Capture the cell that displays the provided text and extract its (X, Y) central coordinate. 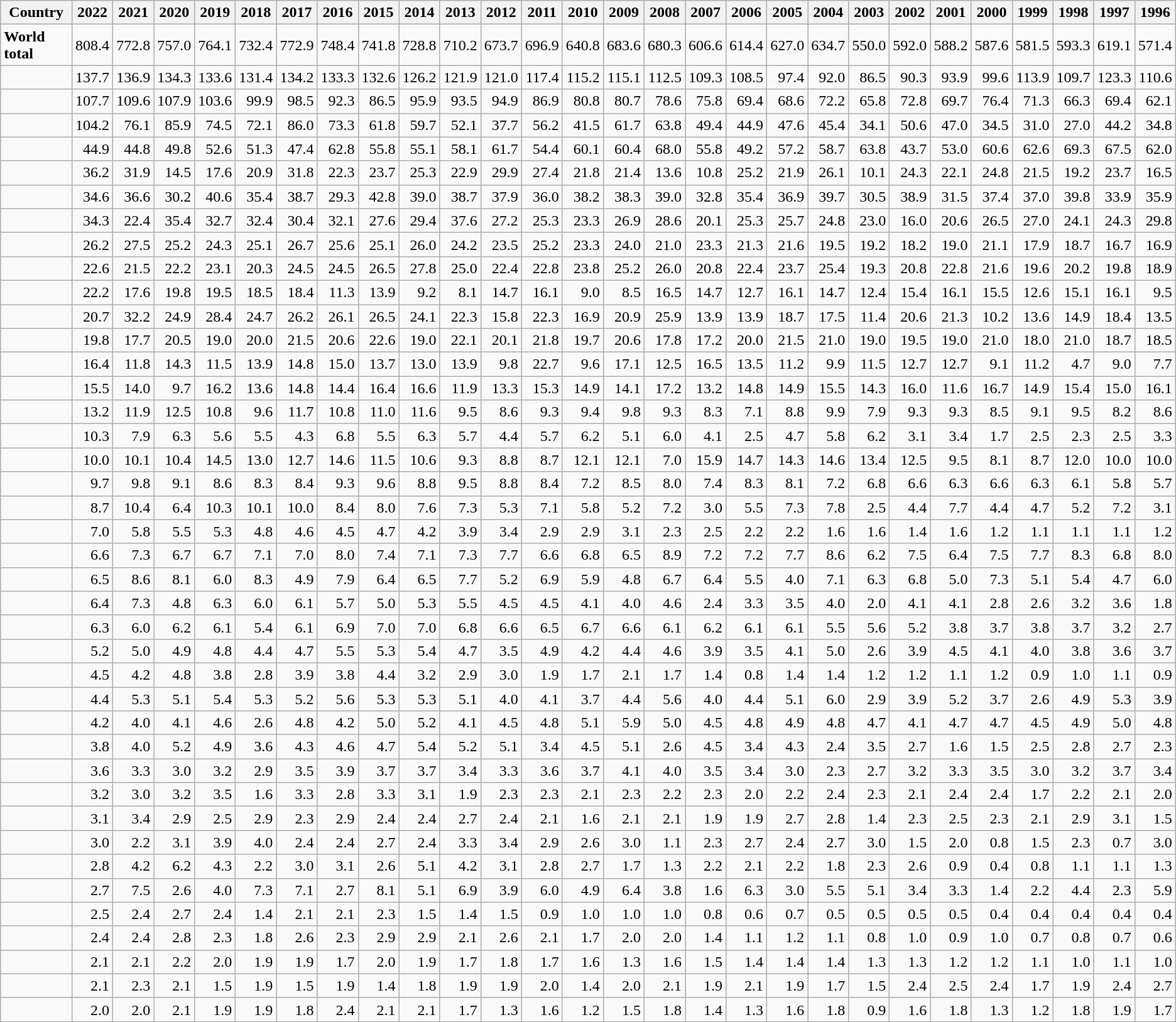
38.2 (583, 197)
112.5 (665, 77)
36.6 (133, 197)
97.4 (788, 77)
20.7 (93, 316)
627.0 (788, 45)
99.6 (991, 77)
680.3 (665, 45)
30.4 (297, 220)
588.2 (951, 45)
7.8 (828, 508)
80.8 (583, 101)
13.3 (501, 388)
22.9 (460, 173)
22.7 (542, 364)
32.2 (133, 316)
68.0 (665, 149)
40.6 (215, 197)
550.0 (869, 45)
56.2 (542, 125)
109.6 (133, 101)
41.5 (583, 125)
136.9 (133, 77)
2002 (910, 13)
619.1 (1114, 45)
49.2 (746, 149)
32.8 (705, 197)
32.7 (215, 220)
31.0 (1033, 125)
25.6 (338, 244)
121.9 (460, 77)
123.3 (1114, 77)
67.5 (1114, 149)
12.6 (1033, 292)
2010 (583, 13)
50.6 (910, 125)
808.4 (93, 45)
33.9 (1114, 197)
126.2 (420, 77)
732.4 (256, 45)
54.4 (542, 149)
53.0 (951, 149)
27.2 (501, 220)
39.8 (1073, 197)
23.5 (501, 244)
20.2 (1073, 268)
12.0 (1073, 460)
34.3 (93, 220)
93.9 (951, 77)
9.4 (583, 412)
35.9 (1155, 197)
2009 (623, 13)
49.4 (705, 125)
11.8 (133, 364)
683.6 (623, 45)
8.9 (665, 555)
2006 (746, 13)
58.1 (460, 149)
2000 (991, 13)
710.2 (460, 45)
9.2 (420, 292)
85.9 (175, 125)
29.3 (338, 197)
25.4 (828, 268)
57.2 (788, 149)
17.8 (665, 340)
27.8 (420, 268)
31.9 (133, 173)
20.5 (175, 340)
73.3 (338, 125)
741.8 (378, 45)
19.3 (869, 268)
34.6 (93, 197)
34.1 (869, 125)
31.5 (951, 197)
10.6 (420, 460)
59.7 (420, 125)
24.9 (175, 316)
772.8 (133, 45)
764.1 (215, 45)
18.2 (910, 244)
25.9 (665, 316)
772.9 (297, 45)
2012 (501, 13)
11.3 (338, 292)
104.2 (93, 125)
110.6 (1155, 77)
34.5 (991, 125)
728.8 (420, 45)
49.8 (175, 149)
Country (36, 13)
72.1 (256, 125)
107.9 (175, 101)
2011 (542, 13)
29.4 (420, 220)
44.2 (1114, 125)
15.3 (542, 388)
38.3 (623, 197)
133.3 (338, 77)
17.1 (623, 364)
16.6 (420, 388)
62.6 (1033, 149)
20.3 (256, 268)
25.7 (788, 220)
581.5 (1033, 45)
134.3 (175, 77)
606.6 (705, 45)
23.0 (869, 220)
27.4 (542, 173)
86.0 (297, 125)
8.2 (1114, 412)
673.7 (501, 45)
28.4 (215, 316)
37.0 (1033, 197)
2020 (175, 13)
98.5 (297, 101)
132.6 (378, 77)
14.1 (623, 388)
13.4 (869, 460)
44.8 (133, 149)
11.4 (869, 316)
62.1 (1155, 101)
World total (36, 45)
30.2 (175, 197)
47.6 (788, 125)
592.0 (910, 45)
2004 (828, 13)
24.7 (256, 316)
696.9 (542, 45)
62.0 (1155, 149)
2016 (338, 13)
21.4 (623, 173)
47.4 (297, 149)
65.8 (869, 101)
76.1 (133, 125)
10.2 (991, 316)
43.7 (910, 149)
17.5 (828, 316)
34.8 (1155, 125)
131.4 (256, 77)
51.3 (256, 149)
108.5 (746, 77)
27.6 (378, 220)
60.4 (623, 149)
37.6 (460, 220)
45.4 (828, 125)
71.3 (1033, 101)
24.2 (460, 244)
60.1 (583, 149)
1996 (1155, 13)
133.6 (215, 77)
23.1 (215, 268)
78.6 (665, 101)
103.6 (215, 101)
2007 (705, 13)
14.0 (133, 388)
121.0 (501, 77)
37.4 (991, 197)
32.1 (338, 220)
757.0 (175, 45)
52.1 (460, 125)
115.1 (623, 77)
109.3 (705, 77)
61.8 (378, 125)
1998 (1073, 13)
16.2 (215, 388)
13.7 (378, 364)
7.6 (420, 508)
634.7 (828, 45)
19.7 (583, 340)
587.6 (991, 45)
90.3 (910, 77)
15.9 (705, 460)
21.1 (991, 244)
72.2 (828, 101)
99.9 (256, 101)
21.9 (788, 173)
69.3 (1073, 149)
2018 (256, 13)
19.6 (1033, 268)
2013 (460, 13)
14.4 (338, 388)
52.6 (215, 149)
36.2 (93, 173)
55.1 (420, 149)
76.4 (991, 101)
42.8 (378, 197)
37.9 (501, 197)
92.3 (338, 101)
32.4 (256, 220)
748.4 (338, 45)
15.1 (1073, 292)
137.7 (93, 77)
2022 (93, 13)
30.5 (869, 197)
12.4 (869, 292)
18.0 (1033, 340)
60.6 (991, 149)
94.9 (501, 101)
117.4 (542, 77)
75.8 (705, 101)
47.0 (951, 125)
39.7 (828, 197)
58.7 (828, 149)
15.8 (501, 316)
134.2 (297, 77)
2001 (951, 13)
2015 (378, 13)
113.9 (1033, 77)
17.7 (133, 340)
29.8 (1155, 220)
2021 (133, 13)
62.8 (338, 149)
107.7 (93, 101)
2017 (297, 13)
36.0 (542, 197)
2019 (215, 13)
27.5 (133, 244)
614.4 (746, 45)
69.7 (951, 101)
72.8 (910, 101)
109.7 (1073, 77)
66.3 (1073, 101)
593.3 (1073, 45)
1997 (1114, 13)
23.8 (583, 268)
11.7 (297, 412)
11.0 (378, 412)
18.9 (1155, 268)
93.5 (460, 101)
115.2 (583, 77)
2014 (420, 13)
68.6 (788, 101)
17.9 (1033, 244)
74.5 (215, 125)
95.9 (420, 101)
38.9 (910, 197)
25.0 (460, 268)
29.9 (501, 173)
86.9 (542, 101)
92.0 (828, 77)
26.9 (623, 220)
26.7 (297, 244)
36.9 (788, 197)
571.4 (1155, 45)
2008 (665, 13)
28.6 (665, 220)
80.7 (623, 101)
24.0 (623, 244)
31.8 (297, 173)
2005 (788, 13)
2003 (869, 13)
1999 (1033, 13)
640.8 (583, 45)
37.7 (501, 125)
